Pinpoint the cell where the given text exists, returning its [x, y] midpoint coordinate. 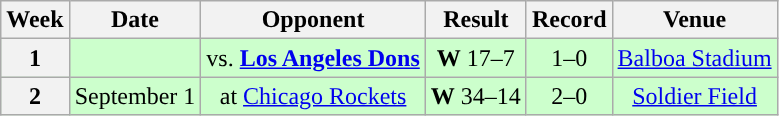
September 1 [135, 96]
Soldier Field [694, 96]
Opponent [313, 20]
Balboa Stadium [694, 58]
Week [35, 20]
W 17–7 [476, 58]
Venue [694, 20]
1–0 [569, 58]
W 34–14 [476, 96]
Record [569, 20]
Date [135, 20]
vs. Los Angeles Dons [313, 58]
2 [35, 96]
at Chicago Rockets [313, 96]
2–0 [569, 96]
1 [35, 58]
Result [476, 20]
